Detect which cell encompasses the target text, then output its (X, Y) center coordinate. 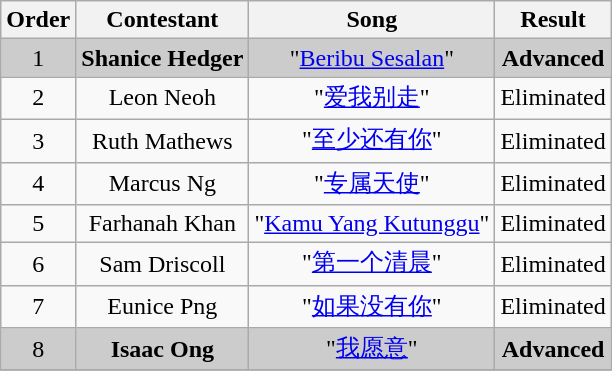
4 (38, 184)
6 (38, 264)
7 (38, 306)
"第一个清晨" (372, 264)
"Kamu Yang Kutunggu" (372, 224)
Isaac Ong (162, 350)
Order (38, 20)
Marcus Ng (162, 184)
Song (372, 20)
Sam Driscoll (162, 264)
Ruth Mathews (162, 140)
Result (553, 20)
Leon Neoh (162, 98)
2 (38, 98)
"我愿意" (372, 350)
Shanice Hedger (162, 58)
"爱我别走" (372, 98)
1 (38, 58)
"如果没有你" (372, 306)
"至少还有你" (372, 140)
3 (38, 140)
Eunice Png (162, 306)
"专属天使" (372, 184)
Farhanah Khan (162, 224)
5 (38, 224)
"Beribu Sesalan" (372, 58)
8 (38, 350)
Contestant (162, 20)
